For the text-containing cell, return its midpoint in [X, Y] coordinate format. 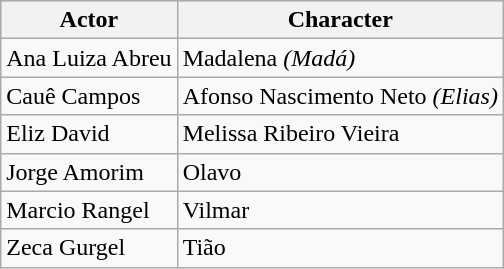
Ana Luiza Abreu [89, 58]
Jorge Amorim [89, 172]
Character [340, 20]
Madalena (Madá) [340, 58]
Tião [340, 248]
Vilmar [340, 210]
Melissa Ribeiro Vieira [340, 134]
Afonso Nascimento Neto (Elias) [340, 96]
Zeca Gurgel [89, 248]
Cauê Campos [89, 96]
Actor [89, 20]
Olavo [340, 172]
Marcio Rangel [89, 210]
Eliz David [89, 134]
